From the cell containing the given text, extract its center point as (X, Y) coordinate. 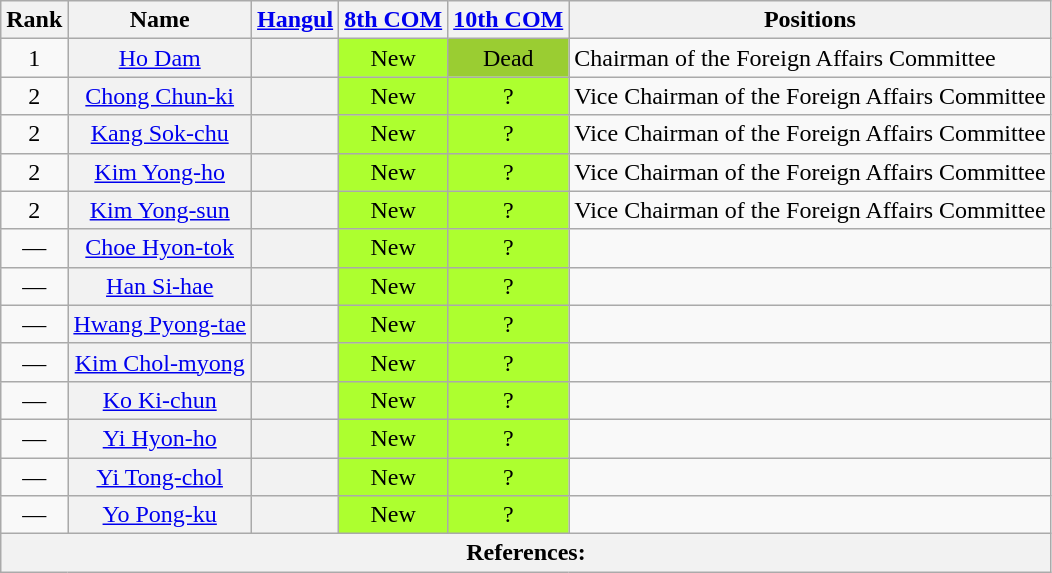
Kim Yong-ho (160, 172)
Kim Yong-sun (160, 210)
Positions (810, 20)
Chong Chun-ki (160, 96)
Kim Chol-myong (160, 362)
Yi Hyon-ho (160, 438)
Yi Tong-chol (160, 477)
Name (160, 20)
Dead (508, 58)
Han Si-hae (160, 286)
Choe Hyon-tok (160, 248)
10th COM (508, 20)
References: (526, 553)
Hwang Pyong-tae (160, 324)
Chairman of the Foreign Affairs Committee (810, 58)
Yo Pong-ku (160, 515)
8th COM (394, 20)
Rank (34, 20)
Kang Sok-chu (160, 134)
Ho Dam (160, 58)
Ko Ki-chun (160, 400)
Hangul (296, 20)
1 (34, 58)
